Identify which cell holds the provided text, then report its [X, Y] central coordinate. 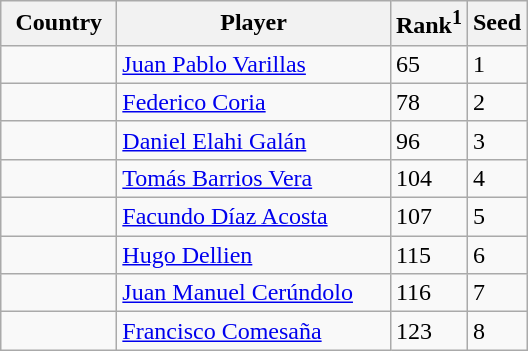
5 [496, 217]
Player [254, 24]
Daniel Elahi Galán [254, 140]
Tomás Barrios Vera [254, 178]
123 [428, 331]
Hugo Dellien [254, 255]
115 [428, 255]
3 [496, 140]
Country [59, 24]
116 [428, 293]
1 [496, 64]
78 [428, 102]
Francisco Comesaña [254, 331]
107 [428, 217]
Juan Manuel Cerúndolo [254, 293]
8 [496, 331]
6 [496, 255]
104 [428, 178]
7 [496, 293]
Seed [496, 24]
Federico Coria [254, 102]
Juan Pablo Varillas [254, 64]
Facundo Díaz Acosta [254, 217]
65 [428, 64]
2 [496, 102]
Rank1 [428, 24]
4 [496, 178]
96 [428, 140]
